Return the (x, y) coordinate for the center point of the cell that contains the specified text.  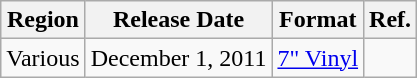
Format (318, 20)
Region (43, 20)
December 1, 2011 (178, 58)
Release Date (178, 20)
Ref. (390, 20)
Various (43, 58)
7" Vinyl (318, 58)
